Return the [X, Y] coordinate for the center point of the cell that contains the specified text.  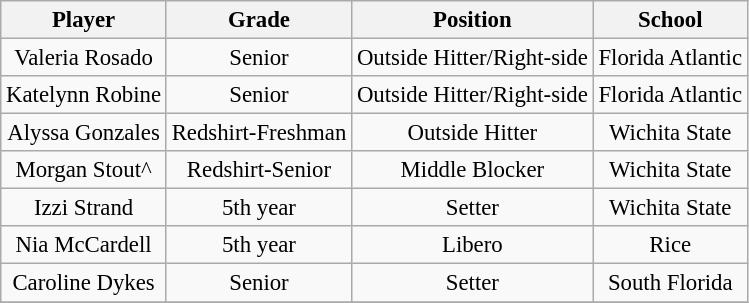
Grade [258, 20]
Caroline Dykes [84, 283]
Redshirt-Senior [258, 170]
Nia McCardell [84, 245]
Rice [670, 245]
Morgan Stout^ [84, 170]
Valeria Rosado [84, 58]
Libero [473, 245]
Position [473, 20]
Katelynn Robine [84, 95]
Player [84, 20]
Alyssa Gonzales [84, 133]
School [670, 20]
Outside Hitter [473, 133]
Middle Blocker [473, 170]
South Florida [670, 283]
Izzi Strand [84, 208]
Redshirt-Freshman [258, 133]
